For the text-containing cell, return its midpoint in (X, Y) coordinate format. 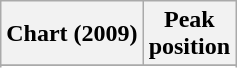
Peak position (189, 34)
Chart (2009) (72, 34)
